Search for the cell housing the specified text and yield its (x, y) center coordinate. 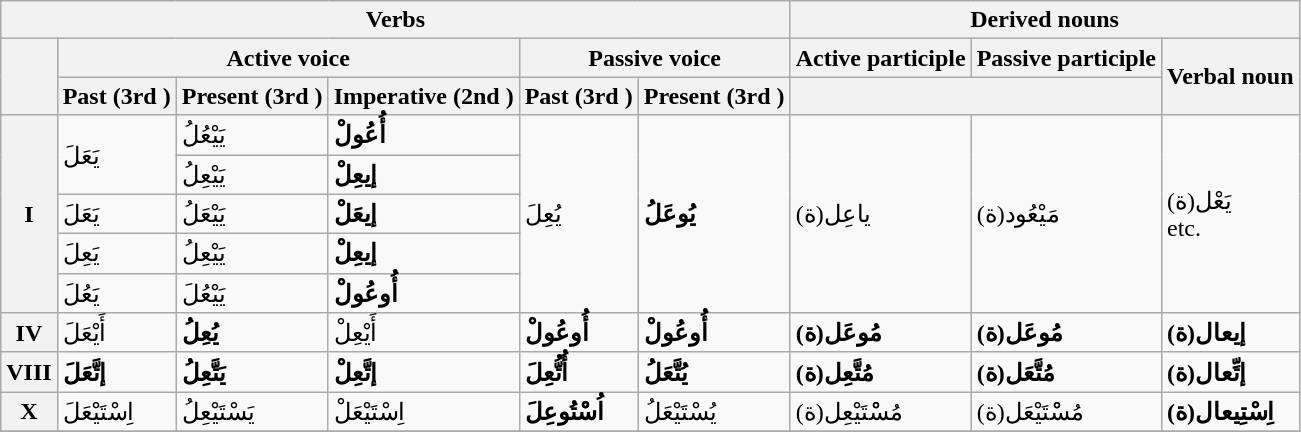
Active voice (288, 58)
Derived nouns (1044, 20)
VIII (29, 372)
يَسْتَيْعِلُ (252, 412)
يُسْتَيْعَلُ (714, 412)
Active participle (880, 58)
يُعِلَ (578, 214)
يَعِلَ (116, 254)
مُتَّعَل(ة) (1066, 372)
اِسْتَيْعَلَ (116, 412)
Passive participle (1066, 58)
Imperative (2nd ) (424, 96)
أُتُّعِلَ (578, 372)
أَيْعِلْ (424, 333)
Verbs (396, 20)
اِسْتِيعال(ة) (1231, 412)
يَيْعُلُ (252, 135)
يُعِلُ (252, 333)
اُسْْتُوعِلَ (578, 412)
Verbal noun (1231, 77)
يُوعَلُ (714, 214)
I (29, 214)
مَيْعُود(ة) (1066, 214)
إيعال(ة) (1231, 333)
يَيْعُلَ (252, 293)
مُتَّعِل(ة) (880, 372)
IV (29, 333)
يُتَّعَلُ (714, 372)
إتَّعَلَ (116, 372)
X (29, 412)
يَعْل(ة) etc. (1231, 214)
Passive voice (654, 58)
يَعُلَ (116, 293)
يَيْعَلُ (252, 214)
أَيْعَلَ (116, 333)
يَتَّعِلُ (252, 372)
إتِّعال(ة) (1231, 372)
ياعِل(ة) (880, 214)
مُسْْتَيْعَل(ة) (1066, 412)
اِسْتَيْعَلْ (424, 412)
مُسْْتَيْعِل(ة) (880, 412)
أُعُولْ (424, 135)
إتَّعِلْ (424, 372)
إيعَلْ (424, 214)
